Locate the cell with the specified text and output its (X, Y) center coordinate. 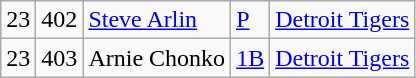
1B (250, 58)
Arnie Chonko (157, 58)
403 (60, 58)
P (250, 20)
402 (60, 20)
Steve Arlin (157, 20)
